Provide the (X, Y) coordinate of the cell's center where the given text is located.  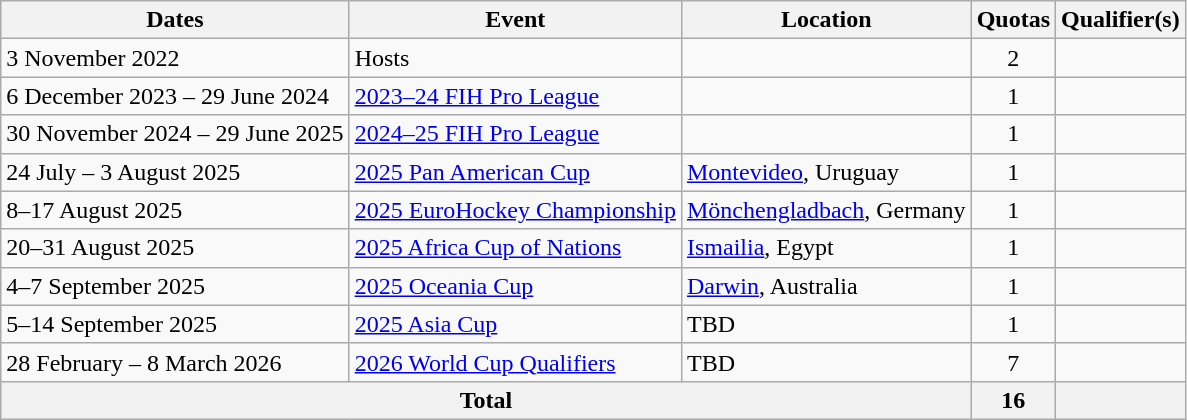
Event (515, 20)
Total (486, 400)
2025 Pan American Cup (515, 172)
2026 World Cup Qualifiers (515, 362)
7 (1013, 362)
2023–24 FIH Pro League (515, 96)
Location (826, 20)
2025 Africa Cup of Nations (515, 248)
20–31 August 2025 (175, 248)
6 December 2023 – 29 June 2024 (175, 96)
5–14 September 2025 (175, 324)
Montevideo, Uruguay (826, 172)
Dates (175, 20)
28 February – 8 March 2026 (175, 362)
30 November 2024 – 29 June 2025 (175, 134)
Qualifier(s) (1121, 20)
24 July – 3 August 2025 (175, 172)
3 November 2022 (175, 58)
Darwin, Australia (826, 286)
2025 EuroHockey Championship (515, 210)
2025 Asia Cup (515, 324)
2 (1013, 58)
16 (1013, 400)
2024–25 FIH Pro League (515, 134)
8–17 August 2025 (175, 210)
Quotas (1013, 20)
Hosts (515, 58)
Mönchengladbach, Germany (826, 210)
Ismailia, Egypt (826, 248)
4–7 September 2025 (175, 286)
2025 Oceania Cup (515, 286)
